Capture the cell that displays the provided text and extract its (X, Y) central coordinate. 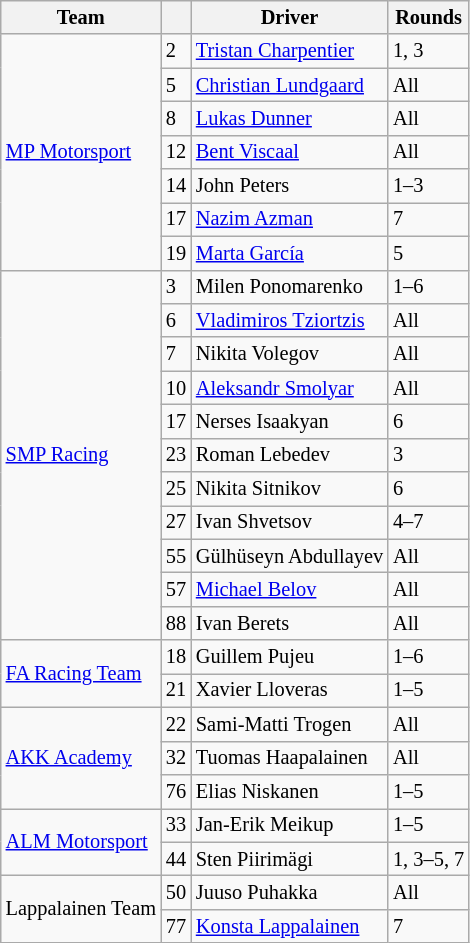
Sten Piirimägi (290, 859)
55 (176, 556)
1, 3 (428, 51)
Guillem Pujeu (290, 657)
Juuso Puhakka (290, 892)
MP Motorsport (81, 152)
Ivan Berets (290, 623)
1, 3–5, 7 (428, 859)
Elias Niskanen (290, 791)
AKK Academy (81, 758)
1–3 (428, 186)
ALM Motorsport (81, 842)
21 (176, 690)
22 (176, 724)
50 (176, 892)
Lukas Dunner (290, 118)
Driver (290, 17)
88 (176, 623)
Nazim Azman (290, 219)
8 (176, 118)
76 (176, 791)
19 (176, 253)
FA Racing Team (81, 674)
Bent Viscaal (290, 152)
18 (176, 657)
10 (176, 388)
Rounds (428, 17)
SMP Racing (81, 455)
44 (176, 859)
Tuomas Haapalainen (290, 758)
Christian Lundgaard (290, 85)
Gülhüseyn Abdullayev (290, 556)
Konsta Lappalainen (290, 926)
John Peters (290, 186)
23 (176, 455)
Lappalainen Team (81, 908)
Vladimiros Tziortzis (290, 320)
77 (176, 926)
Nikita Volegov (290, 354)
2 (176, 51)
27 (176, 522)
Roman Lebedev (290, 455)
57 (176, 589)
14 (176, 186)
Sami-Matti Trogen (290, 724)
Tristan Charpentier (290, 51)
12 (176, 152)
33 (176, 825)
32 (176, 758)
Milen Ponomarenko (290, 287)
4–7 (428, 522)
Michael Belov (290, 589)
Nikita Sitnikov (290, 489)
Ivan Shvetsov (290, 522)
Aleksandr Smolyar (290, 388)
Nerses Isaakyan (290, 421)
Team (81, 17)
Xavier Lloveras (290, 690)
Jan-Erik Meikup (290, 825)
Marta García (290, 253)
25 (176, 489)
